Locate the cell with the specified text and output its [X, Y] center coordinate. 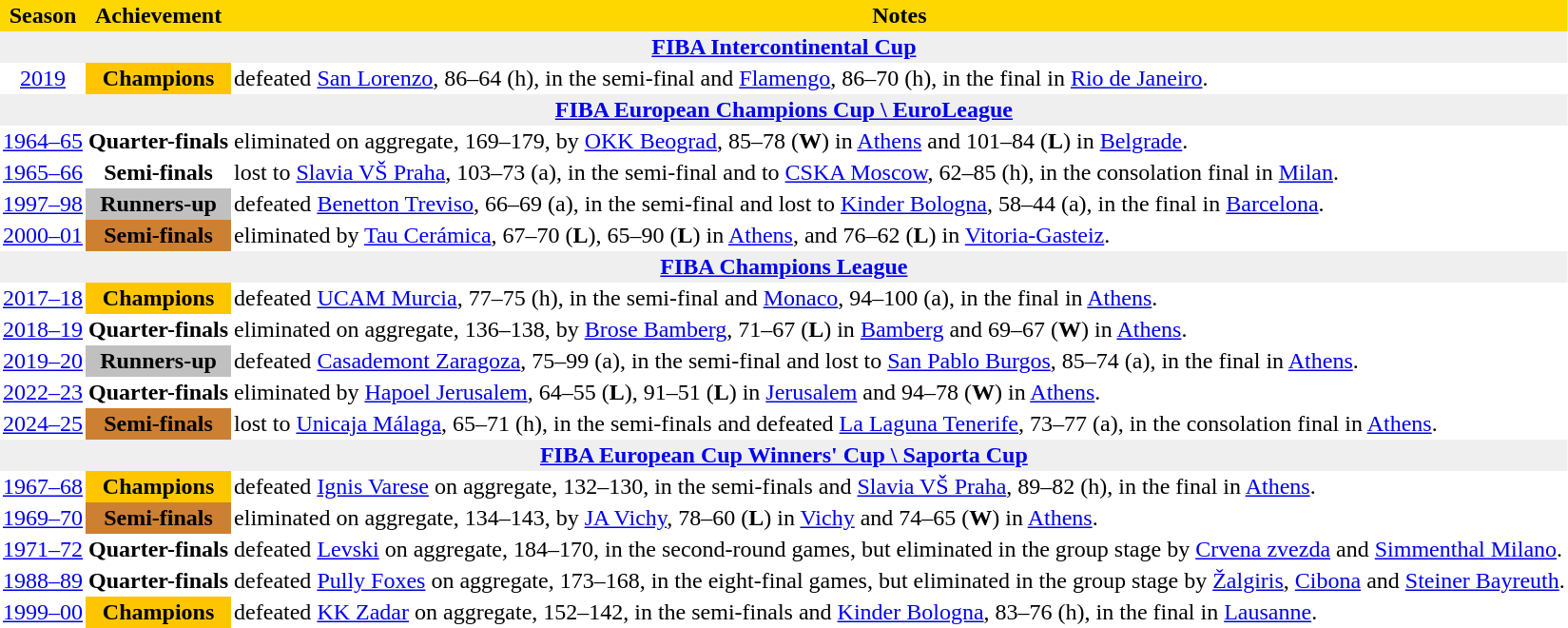
Season [43, 15]
defeated San Lorenzo, 86–64 (h), in the semi-final and Flamengo, 86–70 (h), in the final in Rio de Janeiro. [900, 78]
2019 [43, 78]
1971–72 [43, 550]
1969–70 [43, 518]
FIBA Champions League [784, 266]
defeated Casademont Zaragoza, 75–99 (a), in the semi-final and lost to San Pablo Burgos, 85–74 (a), in the final in Athens. [900, 362]
1988–89 [43, 580]
defeated Ignis Varese on aggregate, 132–130, in the semi-finals and Slavia VŠ Praha, 89–82 (h), in the final in Athens. [900, 487]
1965–66 [43, 173]
defeated Levski on aggregate, 184–170, in the second-round games, but eliminated in the group stage by Crvena zvezda and Simmenthal Milano. [900, 550]
2000–01 [43, 236]
2018–19 [43, 329]
1997–98 [43, 204]
1964–65 [43, 141]
defeated Benetton Treviso, 66–69 (a), in the semi-final and lost to Kinder Bologna, 58–44 (a), in the final in Barcelona. [900, 204]
defeated UCAM Murcia, 77–75 (h), in the semi-final and Monaco, 94–100 (a), in the final in Athens. [900, 299]
2022–23 [43, 392]
lost to Unicaja Málaga, 65–71 (h), in the semi-finals and defeated La Laguna Tenerife, 73–77 (a), in the consolation final in Athens. [900, 424]
eliminated by Tau Cerámica, 67–70 (L), 65–90 (L) in Athens, and 76–62 (L) in Vitoria-Gasteiz. [900, 236]
FIBA Intercontinental Cup [784, 48]
eliminated by Hapoel Jerusalem, 64–55 (L), 91–51 (L) in Jerusalem and 94–78 (W) in Athens. [900, 392]
defeated Pully Foxes on aggregate, 173–168, in the eight-final games, but eliminated in the group stage by Žalgiris, Cibona and Steiner Bayreuth. [900, 580]
2019–20 [43, 362]
1999–00 [43, 613]
eliminated on aggregate, 169–179, by OKK Beograd, 85–78 (W) in Athens and 101–84 (L) in Belgrade. [900, 141]
2017–18 [43, 299]
2024–25 [43, 424]
eliminated on aggregate, 134–143, by JA Vichy, 78–60 (L) in Vichy and 74–65 (W) in Athens. [900, 518]
Notes [900, 15]
FIBA European Cup Winners' Cup \ Saporta Cup [784, 455]
FIBA European Champions Cup \ EuroLeague [784, 110]
Achievement [158, 15]
1967–68 [43, 487]
defeated KK Zadar on aggregate, 152–142, in the semi-finals and Kinder Bologna, 83–76 (h), in the final in Lausanne. [900, 613]
lost to Slavia VŠ Praha, 103–73 (a), in the semi-final and to CSKA Moscow, 62–85 (h), in the consolation final in Milan. [900, 173]
eliminated on aggregate, 136–138, by Brose Bamberg, 71–67 (L) in Bamberg and 69–67 (W) in Athens. [900, 329]
